Locate the cell with the specified text and output its [x, y] center coordinate. 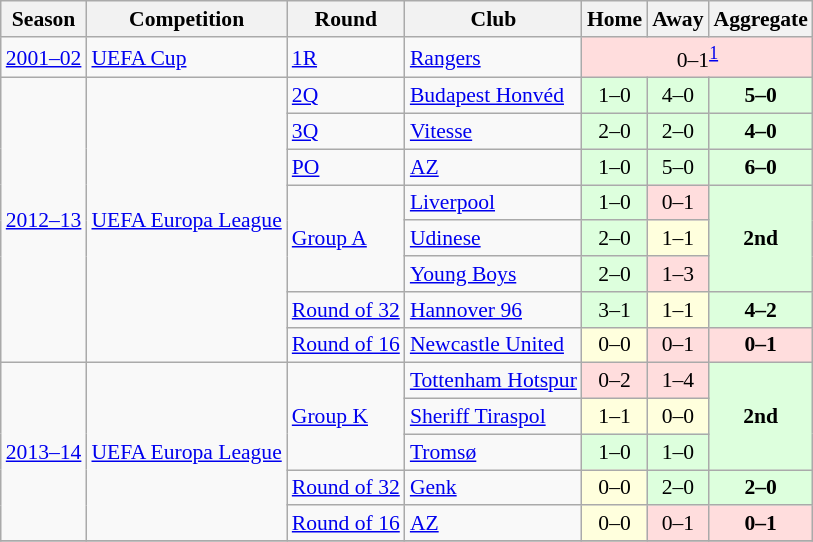
Season [44, 19]
UEFA Cup [186, 58]
2013–14 [44, 452]
0–11 [698, 58]
1–3 [678, 274]
Group A [346, 238]
Group K [346, 416]
2012–13 [44, 220]
6–0 [760, 167]
Club [494, 19]
3–1 [614, 310]
Vitesse [494, 132]
Young Boys [494, 274]
Sheriff Tiraspol [494, 417]
Round [346, 19]
Budapest Honvéd [494, 96]
Genk [494, 488]
3Q [346, 132]
Home [614, 19]
Rangers [494, 58]
2001–02 [44, 58]
Competition [186, 19]
Newcastle United [494, 345]
4–2 [760, 310]
PO [346, 167]
Tromsø [494, 452]
Udinese [494, 239]
Aggregate [760, 19]
Liverpool [494, 203]
Away [678, 19]
1R [346, 58]
1–4 [678, 381]
0–2 [614, 381]
Hannover 96 [494, 310]
Tottenham Hotspur [494, 381]
2Q [346, 96]
